Find where the given text appears and provide that cell's center as (x, y) coordinate. 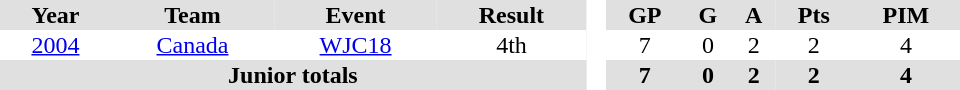
Junior totals (293, 75)
A (754, 15)
WJC18 (356, 45)
4th (512, 45)
Pts (814, 15)
2004 (56, 45)
Team (192, 15)
Event (356, 15)
Year (56, 15)
Result (512, 15)
PIM (906, 15)
G (708, 15)
GP (644, 15)
Canada (192, 45)
